Return the (X, Y) coordinate for the center point of the cell that contains the specified text.  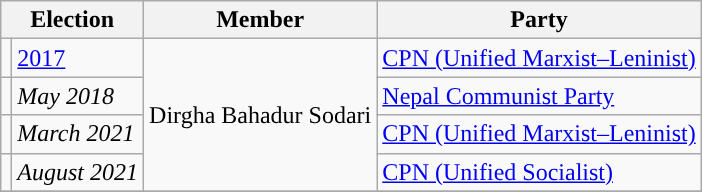
Party (539, 20)
CPN (Unified Socialist) (539, 172)
Election (72, 20)
Nepal Communist Party (539, 96)
Dirgha Bahadur Sodari (260, 115)
May 2018 (78, 96)
March 2021 (78, 134)
Member (260, 20)
August 2021 (78, 172)
2017 (78, 58)
